Capture the cell that displays the provided text and extract its (X, Y) central coordinate. 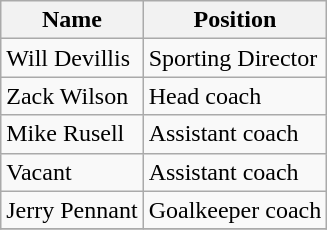
Name (72, 20)
Jerry Pennant (72, 210)
Sporting Director (235, 58)
Will Devillis (72, 58)
Head coach (235, 96)
Mike Rusell (72, 134)
Vacant (72, 172)
Position (235, 20)
Zack Wilson (72, 96)
Goalkeeper coach (235, 210)
